Provide the (x, y) coordinate of the cell's center where the given text is located.  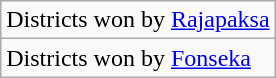
Districts won by Fonseka (138, 58)
Districts won by Rajapaksa (138, 20)
